Return [X, Y] of the center of cell containing provided text 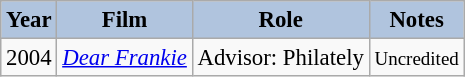
2004 [29, 58]
Advisor: Philately [280, 58]
Uncredited [416, 58]
Dear Frankie [124, 58]
Role [280, 20]
Notes [416, 20]
Year [29, 20]
Film [124, 20]
